Return the [X, Y] coordinate for the center point of the cell that contains the specified text.  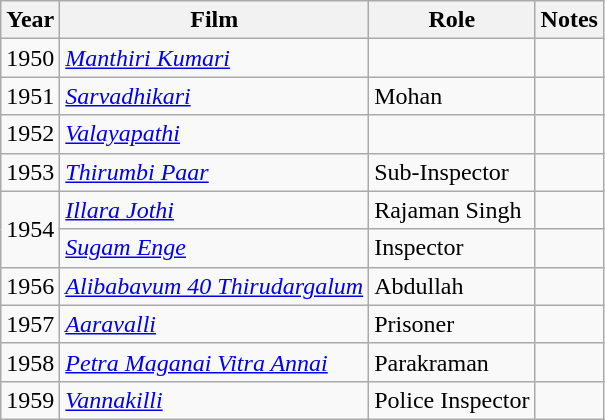
Year [30, 20]
Role [452, 20]
1954 [30, 229]
1951 [30, 96]
Sub-Inspector [452, 172]
Inspector [452, 248]
Film [214, 20]
Abdullah [452, 286]
1953 [30, 172]
Sugam Enge [214, 248]
1959 [30, 400]
Mohan [452, 96]
Police Inspector [452, 400]
Manthiri Kumari [214, 58]
1950 [30, 58]
Valayapathi [214, 134]
1957 [30, 324]
Sarvadhikari [214, 96]
Prisoner [452, 324]
Rajaman Singh [452, 210]
1952 [30, 134]
Parakraman [452, 362]
Vannakilli [214, 400]
Illara Jothi [214, 210]
Thirumbi Paar [214, 172]
Petra Maganai Vitra Annai [214, 362]
1958 [30, 362]
Alibabavum 40 Thirudargalum [214, 286]
Aaravalli [214, 324]
1956 [30, 286]
Notes [569, 20]
